Identify which cell holds the provided text, then report its [x, y] central coordinate. 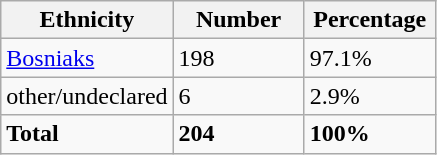
other/undeclared [87, 96]
6 [238, 96]
Percentage [370, 20]
100% [370, 134]
Total [87, 134]
204 [238, 134]
2.9% [370, 96]
Ethnicity [87, 20]
97.1% [370, 58]
Bosniaks [87, 58]
Number [238, 20]
198 [238, 58]
